Extract the (x, y) coordinate from the center of the cell holding the provided text.  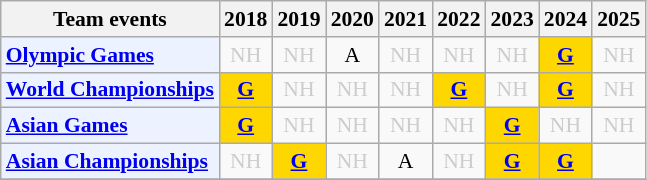
2022 (458, 19)
World Championships (110, 90)
2025 (618, 19)
Team events (110, 19)
2020 (352, 19)
2019 (298, 19)
2023 (512, 19)
2021 (406, 19)
Asian Championships (110, 162)
2024 (566, 19)
Asian Games (110, 126)
Olympic Games (110, 55)
2018 (246, 19)
